For the text-containing cell, return its midpoint in (x, y) coordinate format. 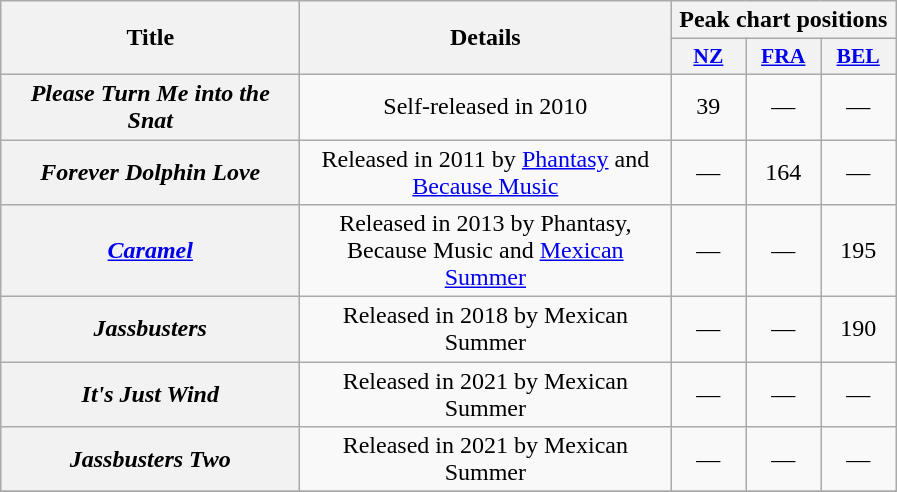
Title (150, 38)
190 (858, 330)
Jassbusters Two (150, 460)
BEL (858, 57)
Caramel (150, 251)
Details (486, 38)
Self-released in 2010 (486, 106)
Released in 2018 by Mexican Summer (486, 330)
It's Just Wind (150, 394)
195 (858, 251)
Jassbusters (150, 330)
39 (708, 106)
Released in 2011 by Phantasy and Because Music (486, 172)
Forever Dolphin Love (150, 172)
Peak chart positions (784, 20)
Please Turn Me into the Snat (150, 106)
164 (784, 172)
Released in 2013 by Phantasy, Because Music and Mexican Summer (486, 251)
FRA (784, 57)
NZ (708, 57)
